Return (X, Y) of the center of cell containing provided text 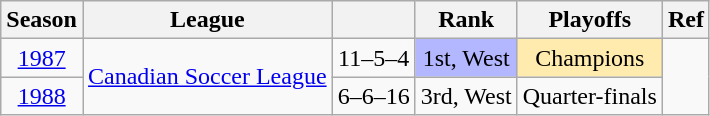
Ref (686, 20)
Quarter-finals (590, 96)
3rd, West (466, 96)
1988 (42, 96)
Champions (590, 58)
Season (42, 20)
11–5–4 (374, 58)
6–6–16 (374, 96)
League (207, 20)
1987 (42, 58)
Rank (466, 20)
1st, West (466, 58)
Playoffs (590, 20)
Canadian Soccer League (207, 77)
